From the cell containing the given text, extract its center point as [x, y] coordinate. 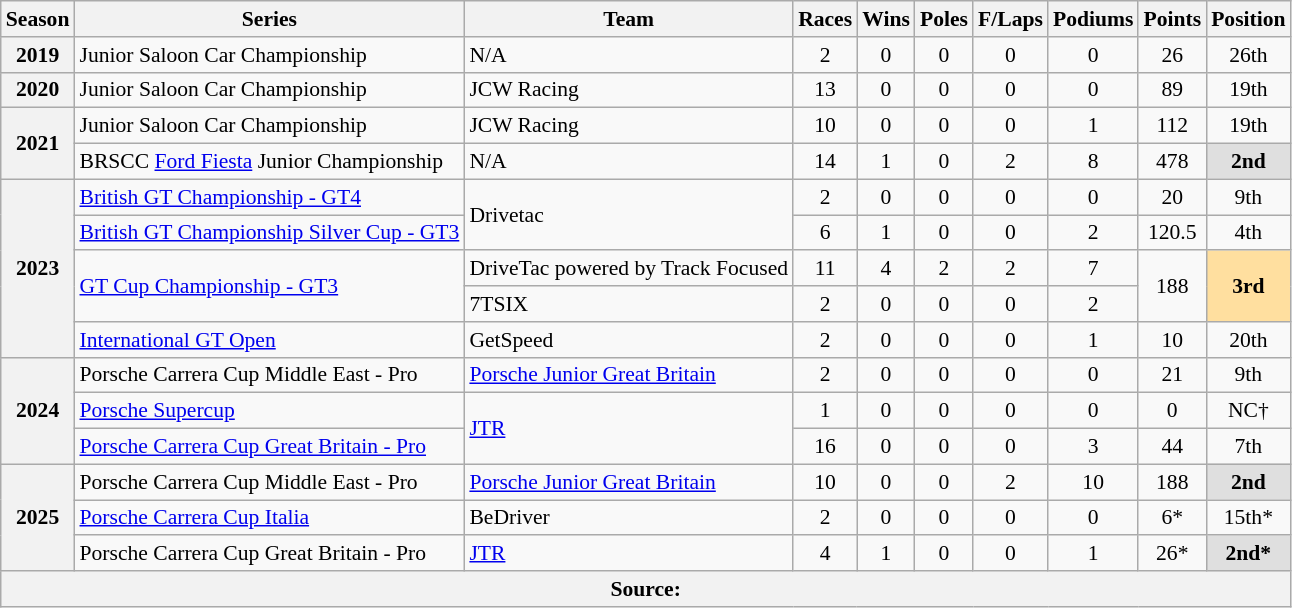
NC† [1248, 411]
89 [1172, 90]
26 [1172, 55]
Series [269, 19]
20 [1172, 197]
GT Cup Championship - GT3 [269, 286]
6 [825, 233]
International GT Open [269, 340]
Porsche Carrera Cup Italia [269, 518]
13 [825, 90]
120.5 [1172, 233]
Poles [944, 19]
2020 [38, 90]
DriveTac powered by Track Focused [628, 269]
Drivetac [628, 214]
Porsche Supercup [269, 411]
British GT Championship Silver Cup - GT3 [269, 233]
20th [1248, 340]
2019 [38, 55]
Position [1248, 19]
Podiums [1094, 19]
11 [825, 269]
8 [1094, 162]
3rd [1248, 286]
26th [1248, 55]
14 [825, 162]
BRSCC Ford Fiesta Junior Championship [269, 162]
Races [825, 19]
2023 [38, 268]
GetSpeed [628, 340]
2024 [38, 410]
2021 [38, 144]
Wins [886, 19]
26* [1172, 554]
British GT Championship - GT4 [269, 197]
4th [1248, 233]
Points [1172, 19]
6* [1172, 518]
112 [1172, 126]
BeDriver [628, 518]
7th [1248, 447]
2nd* [1248, 554]
Season [38, 19]
478 [1172, 162]
F/Laps [1010, 19]
3 [1094, 447]
15th* [1248, 518]
2025 [38, 518]
16 [825, 447]
7TSIX [628, 304]
21 [1172, 375]
Team [628, 19]
44 [1172, 447]
7 [1094, 269]
Source: [646, 589]
